Scan for the cell matching the given text and deliver its (X, Y) coordinate at center. 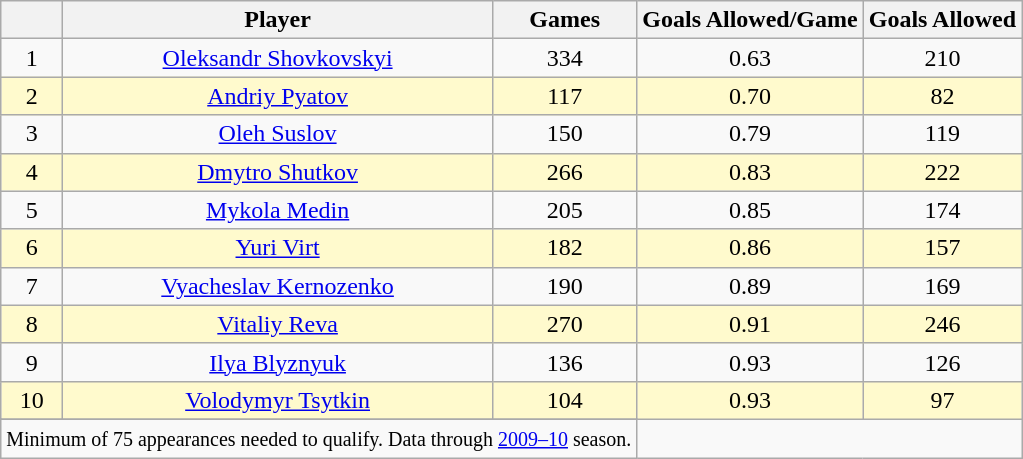
150 (565, 134)
Minimum of 75 appearances needed to qualify. Data through 2009–10 season. (319, 438)
190 (565, 286)
169 (942, 286)
104 (565, 400)
117 (565, 96)
Goals Allowed (942, 20)
205 (565, 210)
0.86 (750, 248)
97 (942, 400)
0.91 (750, 324)
Andriy Pyatov (278, 96)
266 (565, 172)
182 (565, 248)
8 (32, 324)
82 (942, 96)
Volodymyr Tsytkin (278, 400)
4 (32, 172)
Yuri Virt (278, 248)
210 (942, 58)
0.63 (750, 58)
3 (32, 134)
0.85 (750, 210)
0.79 (750, 134)
Ilya Blyznyuk (278, 362)
Mykola Medin (278, 210)
Vitaliy Reva (278, 324)
Games (565, 20)
136 (565, 362)
Oleksandr Shovkovskyi (278, 58)
246 (942, 324)
10 (32, 400)
7 (32, 286)
6 (32, 248)
334 (565, 58)
0.89 (750, 286)
Goals Allowed/Game (750, 20)
0.70 (750, 96)
126 (942, 362)
Vyacheslav Kernozenko (278, 286)
222 (942, 172)
174 (942, 210)
5 (32, 210)
Dmytro Shutkov (278, 172)
119 (942, 134)
1 (32, 58)
270 (565, 324)
0.83 (750, 172)
2 (32, 96)
Player (278, 20)
9 (32, 362)
Oleh Suslov (278, 134)
157 (942, 248)
